Return the [x, y] coordinate for the center point of the cell that contains the specified text.  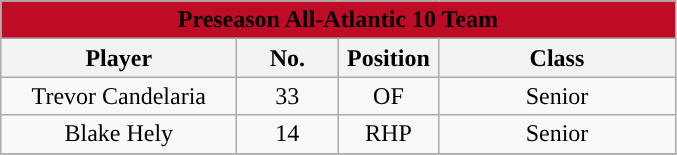
33 [288, 96]
Preseason All-Atlantic 10 Team [338, 20]
Position [388, 58]
Player [119, 58]
Class [557, 58]
Trevor Candelaria [119, 96]
Blake Hely [119, 134]
OF [388, 96]
RHP [388, 134]
No. [288, 58]
14 [288, 134]
